Extract the [x, y] coordinate from the center of the cell holding the provided text.  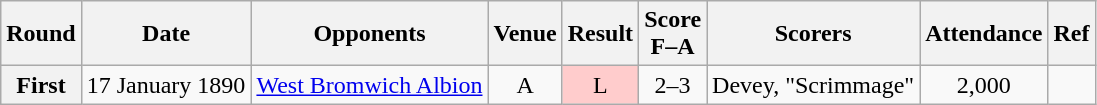
Round [41, 34]
Venue [525, 34]
Ref [1072, 34]
Scorers [814, 34]
A [525, 85]
Opponents [370, 34]
L [600, 85]
West Bromwich Albion [370, 85]
First [41, 85]
Date [166, 34]
Attendance [984, 34]
ScoreF–A [673, 34]
2,000 [984, 85]
Result [600, 34]
Devey, "Scrimmage" [814, 85]
2–3 [673, 85]
17 January 1890 [166, 85]
